Locate the cell with the specified text and output its (X, Y) center coordinate. 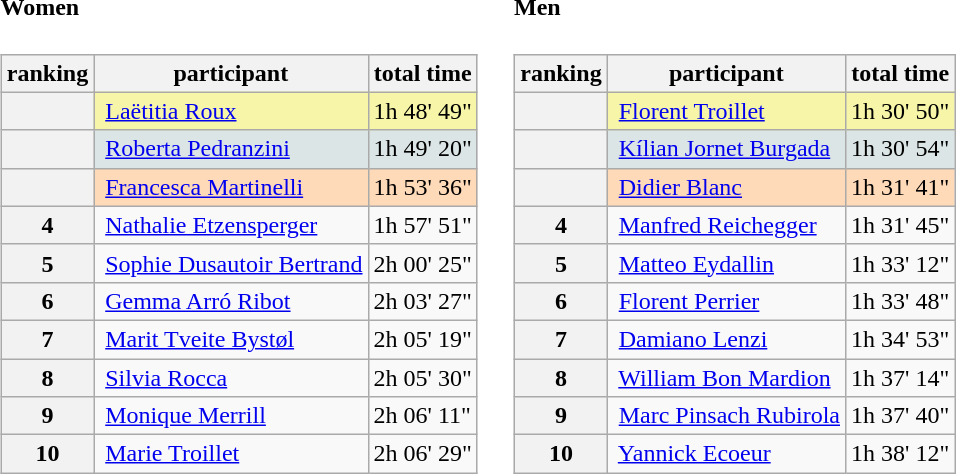
1h 37' 40" (900, 416)
Marit Tveite Bystøl (231, 339)
1h 57' 51" (422, 225)
Florent Troillet (726, 111)
Kílian Jornet Burgada (726, 149)
1h 30' 50" (900, 111)
1h 38' 12" (900, 454)
1h 34' 53" (900, 339)
2h 06' 29" (422, 454)
Laëtitia Roux (231, 111)
Marie Troillet (231, 454)
1h 53' 36" (422, 187)
Matteo Eydallin (726, 263)
Silvia Rocca (231, 378)
William Bon Mardion (726, 378)
Marc Pinsach Rubirola (726, 416)
2h 05' 19" (422, 339)
Damiano Lenzi (726, 339)
1h 31' 41" (900, 187)
Roberta Pedranzini (231, 149)
2h 03' 27" (422, 301)
1h 31' 45" (900, 225)
Sophie Dusautoir Bertrand (231, 263)
Manfred Reichegger (726, 225)
1h 30' 54" (900, 149)
2h 06' 11" (422, 416)
Yannick Ecoeur (726, 454)
Francesca Martinelli (231, 187)
Florent Perrier (726, 301)
1h 33' 48" (900, 301)
1h 48' 49" (422, 111)
Nathalie Etzensperger (231, 225)
Monique Merrill (231, 416)
1h 49' 20" (422, 149)
Didier Blanc (726, 187)
1h 37' 14" (900, 378)
2h 00' 25" (422, 263)
2h 05' 30" (422, 378)
Gemma Arró Ribot (231, 301)
1h 33' 12" (900, 263)
